Determine the [X, Y] coordinate at the center of the cell enclosing the given text.  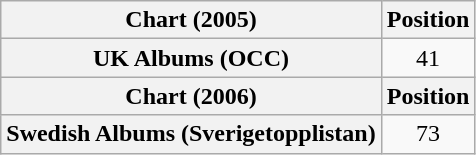
Chart (2006) [191, 96]
UK Albums (OCC) [191, 58]
73 [428, 134]
Swedish Albums (Sverigetopplistan) [191, 134]
41 [428, 58]
Chart (2005) [191, 20]
